Capture the cell that displays the provided text and extract its [x, y] central coordinate. 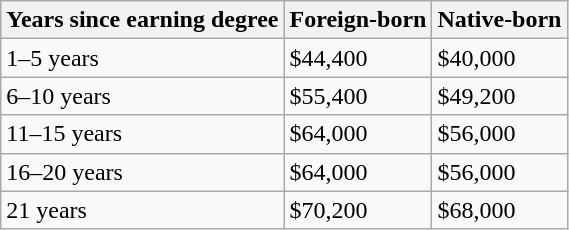
$44,400 [358, 58]
$40,000 [500, 58]
$49,200 [500, 96]
Years since earning degree [142, 20]
6–10 years [142, 96]
Foreign-born [358, 20]
16–20 years [142, 172]
$70,200 [358, 210]
$68,000 [500, 210]
11–15 years [142, 134]
1–5 years [142, 58]
21 years [142, 210]
Native-born [500, 20]
$55,400 [358, 96]
